Extract the [X, Y] coordinate from the center of the cell holding the provided text.  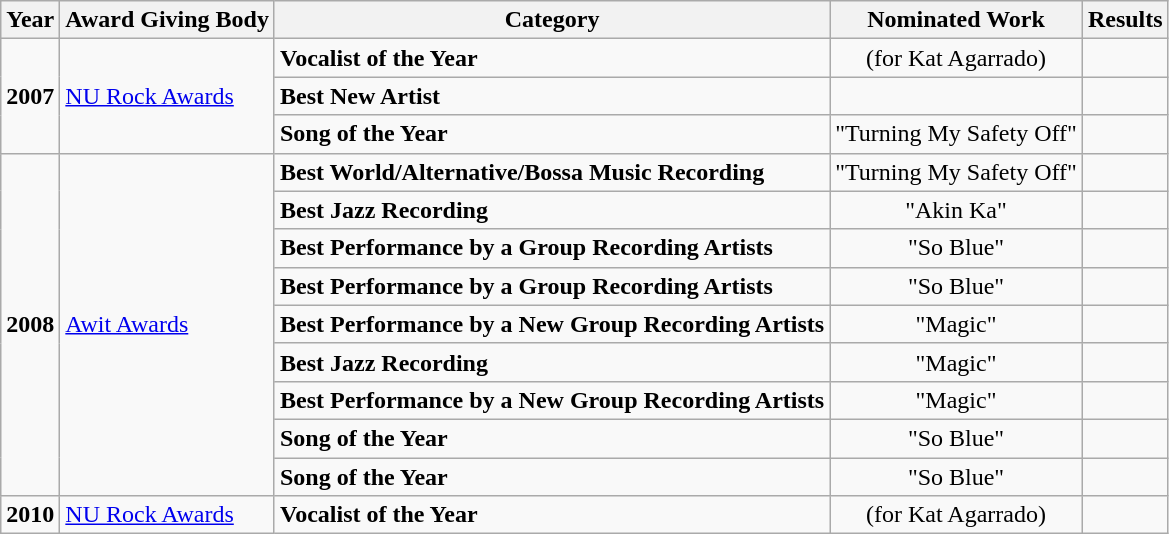
Nominated Work [956, 20]
2007 [30, 96]
2010 [30, 515]
Best World/Alternative/Bossa Music Recording [552, 172]
Results [1125, 20]
2008 [30, 324]
Award Giving Body [168, 20]
"Akin Ka" [956, 210]
Best New Artist [552, 96]
Category [552, 20]
Awit Awards [168, 324]
Year [30, 20]
